Detect which cell encompasses the target text, then output its (X, Y) center coordinate. 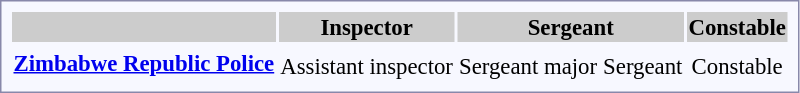
Sergeant major (528, 66)
Inspector (367, 27)
Zimbabwe Republic Police (144, 63)
Assistant inspector (367, 66)
